For the text-containing cell, return its midpoint in [X, Y] coordinate format. 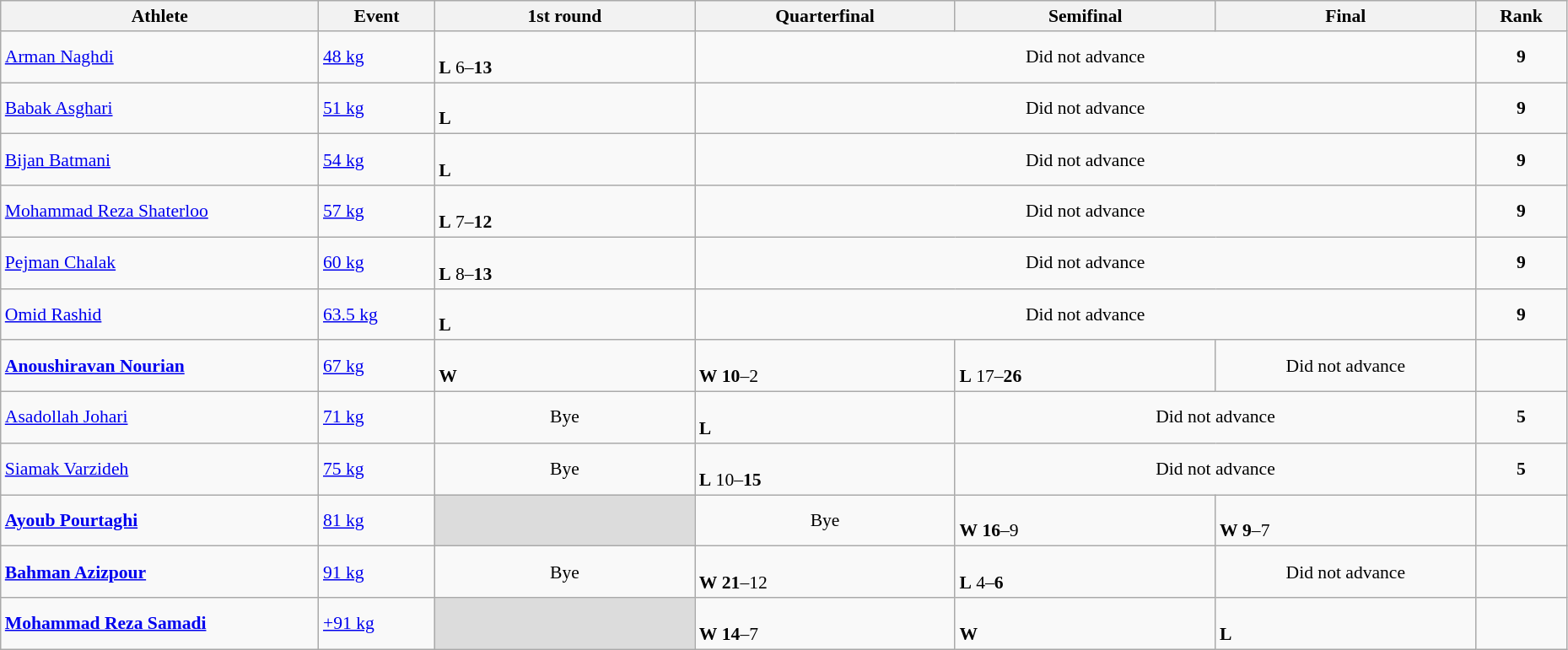
L 17–26 [1085, 366]
Athlete [160, 16]
75 kg [376, 469]
W 10–2 [825, 366]
Pejman Chalak [160, 263]
L 10–15 [825, 469]
Bijan Batmani [160, 160]
Omid Rashid [160, 314]
L 6–13 [565, 57]
+91 kg [376, 624]
W 21–12 [825, 572]
W 16–9 [1085, 521]
71 kg [376, 418]
67 kg [376, 366]
54 kg [376, 160]
L 8–13 [565, 263]
Mohammad Reza Samadi [160, 624]
L 7–12 [565, 211]
Siamak Varzideh [160, 469]
Arman Naghdi [160, 57]
51 kg [376, 108]
Rank [1522, 16]
L 4–6 [1085, 572]
63.5 kg [376, 314]
Final [1346, 16]
Event [376, 16]
81 kg [376, 521]
60 kg [376, 263]
W 9–7 [1346, 521]
Mohammad Reza Shaterloo [160, 211]
91 kg [376, 572]
Semifinal [1085, 16]
48 kg [376, 57]
Ayoub Pourtaghi [160, 521]
W 14–7 [825, 624]
Babak Asghari [160, 108]
57 kg [376, 211]
1st round [565, 16]
Asadollah Johari [160, 418]
Quarterfinal [825, 16]
Bahman Azizpour [160, 572]
Anoushiravan Nourian [160, 366]
